Output the (X, Y) coordinate of the center of the cell containing the given text.  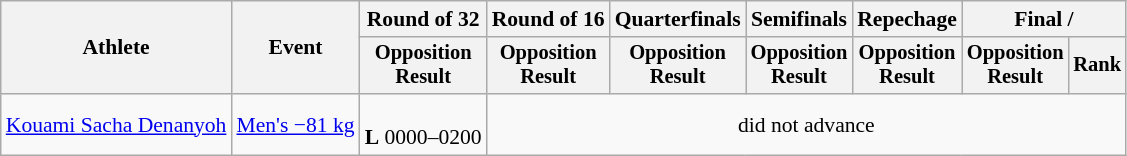
did not advance (806, 124)
Quarterfinals (678, 19)
Kouami Sacha Denanyoh (116, 124)
Athlete (116, 48)
Semifinals (800, 19)
Men's −81 kg (295, 124)
Final / (1044, 19)
Round of 32 (424, 19)
Rank (1097, 66)
L 0000–0200 (424, 124)
Repechage (907, 19)
Event (295, 48)
Round of 16 (548, 19)
